Return the (X, Y) coordinate for the center point of the cell that contains the specified text.  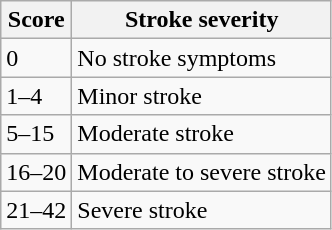
0 (36, 58)
16–20 (36, 172)
1–4 (36, 96)
No stroke symptoms (202, 58)
Stroke severity (202, 20)
Moderate to severe stroke (202, 172)
Moderate stroke (202, 134)
5–15 (36, 134)
Severe stroke (202, 210)
Score (36, 20)
21–42 (36, 210)
Minor stroke (202, 96)
